Provide the [x, y] coordinate of the cell's center where the given text is located.  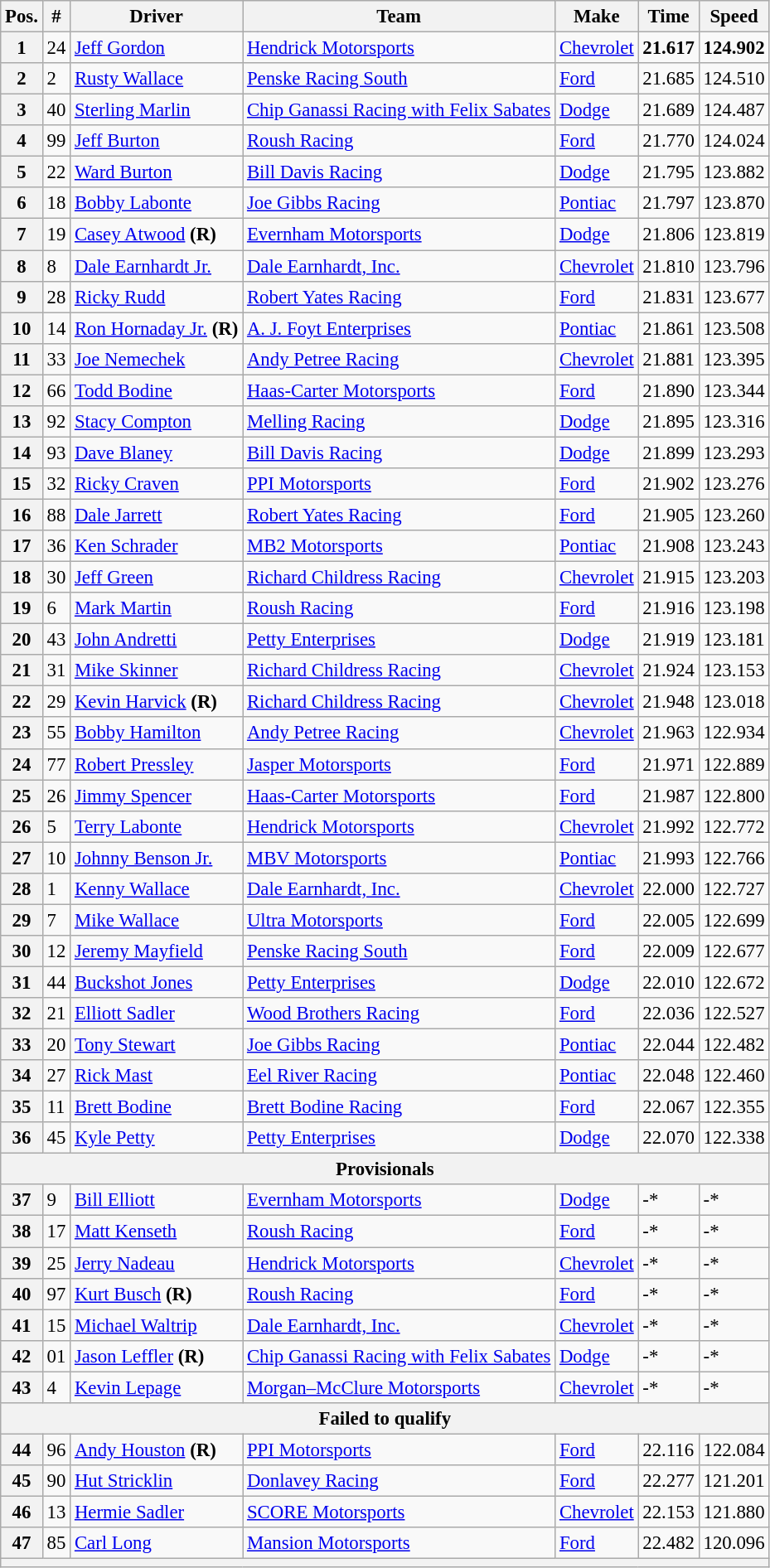
Michael Waltrip [157, 1325]
Rick Mast [157, 1076]
123.153 [734, 670]
122.527 [734, 1014]
Time [668, 17]
21.806 [668, 235]
22.044 [668, 1045]
124.024 [734, 141]
Kevin Harvick (R) [157, 702]
22.482 [668, 1543]
21.908 [668, 546]
123.316 [734, 422]
21.810 [668, 266]
123.395 [734, 359]
34 [22, 1076]
21.881 [668, 359]
47 [22, 1543]
22.036 [668, 1014]
21.993 [668, 858]
01 [56, 1356]
123.819 [734, 235]
MB2 Motorsports [400, 546]
21.948 [668, 702]
Matt Kenseth [157, 1232]
Kenny Wallace [157, 889]
122.355 [734, 1107]
123.344 [734, 390]
124.487 [734, 110]
21.919 [668, 640]
92 [56, 422]
22.116 [668, 1449]
Make [597, 17]
Provisionals [385, 1169]
21.617 [668, 48]
85 [56, 1543]
122.699 [734, 920]
22.005 [668, 920]
Kurt Busch (R) [157, 1294]
# [56, 17]
Bill Elliott [157, 1201]
124.510 [734, 79]
21.963 [668, 733]
21.902 [668, 484]
SCORE Motorsports [400, 1512]
Joe Nemechek [157, 359]
Pos. [22, 17]
22.153 [668, 1512]
Johnny Benson Jr. [157, 858]
121.201 [734, 1481]
Speed [734, 17]
21.987 [668, 796]
22.070 [668, 1138]
41 [22, 1325]
Failed to qualify [385, 1419]
Dave Blaney [157, 452]
123.870 [734, 203]
Jeff Burton [157, 141]
123.796 [734, 266]
Jasper Motorsports [400, 764]
16 [22, 515]
122.677 [734, 951]
21.899 [668, 452]
124.902 [734, 48]
Sterling Marlin [157, 110]
21.890 [668, 390]
122.460 [734, 1076]
120.096 [734, 1543]
22.048 [668, 1076]
Mansion Motorsports [400, 1543]
21.916 [668, 608]
Ricky Craven [157, 484]
97 [56, 1294]
122.482 [734, 1045]
122.889 [734, 764]
21.915 [668, 578]
88 [56, 515]
22.010 [668, 982]
Ward Burton [157, 172]
21.924 [668, 670]
122.338 [734, 1138]
3 [22, 110]
122.672 [734, 982]
Tony Stewart [157, 1045]
Dale Earnhardt Jr. [157, 266]
Mike Wallace [157, 920]
42 [22, 1356]
John Andretti [157, 640]
122.772 [734, 826]
96 [56, 1449]
Stacy Compton [157, 422]
38 [22, 1232]
77 [56, 764]
Hermie Sadler [157, 1512]
A. J. Foyt Enterprises [400, 328]
Andy Houston (R) [157, 1449]
21.795 [668, 172]
21.895 [668, 422]
Rusty Wallace [157, 79]
Jeremy Mayfield [157, 951]
123.260 [734, 515]
Buckshot Jones [157, 982]
Terry Labonte [157, 826]
22.067 [668, 1107]
21.971 [668, 764]
21.861 [668, 328]
123.293 [734, 452]
122.084 [734, 1449]
99 [56, 141]
23 [22, 733]
55 [56, 733]
Dale Jarrett [157, 515]
21.685 [668, 79]
22.277 [668, 1481]
Ricky Rudd [157, 297]
Morgan–McClure Motorsports [400, 1387]
123.203 [734, 578]
123.018 [734, 702]
46 [22, 1512]
Brett Bodine Racing [400, 1107]
Team [400, 17]
123.198 [734, 608]
Jeff Gordon [157, 48]
123.677 [734, 297]
Hut Stricklin [157, 1481]
Bobby Labonte [157, 203]
Brett Bodine [157, 1107]
Jimmy Spencer [157, 796]
37 [22, 1201]
Kevin Lepage [157, 1387]
Ultra Motorsports [400, 920]
Robert Pressley [157, 764]
Jason Leffler (R) [157, 1356]
21.689 [668, 110]
121.880 [734, 1512]
66 [56, 390]
MBV Motorsports [400, 858]
Jerry Nadeau [157, 1263]
22.009 [668, 951]
21.831 [668, 297]
122.727 [734, 889]
122.800 [734, 796]
Mark Martin [157, 608]
123.181 [734, 640]
Casey Atwood (R) [157, 235]
123.243 [734, 546]
123.276 [734, 484]
Bobby Hamilton [157, 733]
21.905 [668, 515]
93 [56, 452]
Donlavey Racing [400, 1481]
Kyle Petty [157, 1138]
39 [22, 1263]
Jeff Green [157, 578]
Carl Long [157, 1543]
90 [56, 1481]
Todd Bodine [157, 390]
Driver [157, 17]
Eel River Racing [400, 1076]
Elliott Sadler [157, 1014]
Ken Schrader [157, 546]
123.508 [734, 328]
Melling Racing [400, 422]
122.766 [734, 858]
21.992 [668, 826]
122.934 [734, 733]
123.882 [734, 172]
35 [22, 1107]
22.000 [668, 889]
21.770 [668, 141]
Wood Brothers Racing [400, 1014]
Mike Skinner [157, 670]
Ron Hornaday Jr. (R) [157, 328]
21.797 [668, 203]
